Output the (x, y) coordinate of the center of the cell containing the given text.  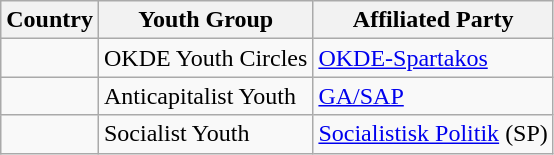
Youth Group (205, 20)
Socialist Youth (205, 134)
Socialistisk Politik (SP) (433, 134)
OKDE-Spartakos (433, 58)
OKDE Youth Circles (205, 58)
GA/SAP (433, 96)
Affiliated Party (433, 20)
Country (50, 20)
Anticapitalist Youth (205, 96)
